Identify which cell holds the provided text, then report its (x, y) central coordinate. 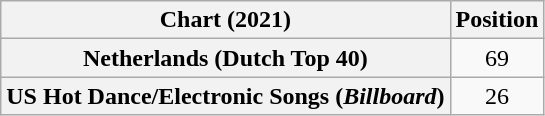
Netherlands (Dutch Top 40) (226, 58)
Position (497, 20)
26 (497, 96)
US Hot Dance/Electronic Songs (Billboard) (226, 96)
Chart (2021) (226, 20)
69 (497, 58)
